Identify which cell holds the provided text, then report its [x, y] central coordinate. 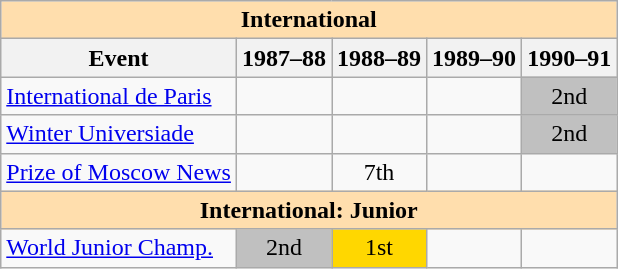
1987–88 [284, 58]
Winter Universiade [119, 134]
1988–89 [380, 58]
Event [119, 58]
International de Paris [119, 96]
1st [380, 248]
International: Junior [309, 210]
World Junior Champ. [119, 248]
Prize of Moscow News [119, 172]
7th [380, 172]
1989–90 [474, 58]
International [309, 20]
1990–91 [570, 58]
